Locate the cell with the specified text and output its [x, y] center coordinate. 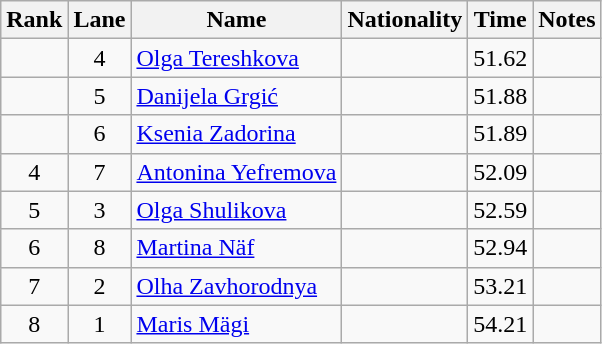
Olga Shulikova [236, 210]
Name [236, 20]
Rank [34, 20]
Ksenia Zadorina [236, 134]
52.94 [500, 248]
Danijela Grgić [236, 96]
51.88 [500, 96]
1 [100, 324]
54.21 [500, 324]
Martina Näf [236, 248]
51.62 [500, 58]
Maris Mägi [236, 324]
52.59 [500, 210]
Lane [100, 20]
Antonina Yefremova [236, 172]
Olha Zavhorodnya [236, 286]
Notes [567, 20]
Nationality [405, 20]
52.09 [500, 172]
2 [100, 286]
Olga Tereshkova [236, 58]
53.21 [500, 286]
Time [500, 20]
3 [100, 210]
51.89 [500, 134]
